Return [x, y] of the center of cell containing provided text 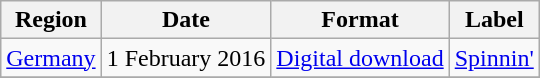
Germany [51, 58]
Label [494, 20]
1 February 2016 [186, 58]
Date [186, 20]
Spinnin' [494, 58]
Format [360, 20]
Digital download [360, 58]
Region [51, 20]
